Search for the cell housing the specified text and yield its [x, y] center coordinate. 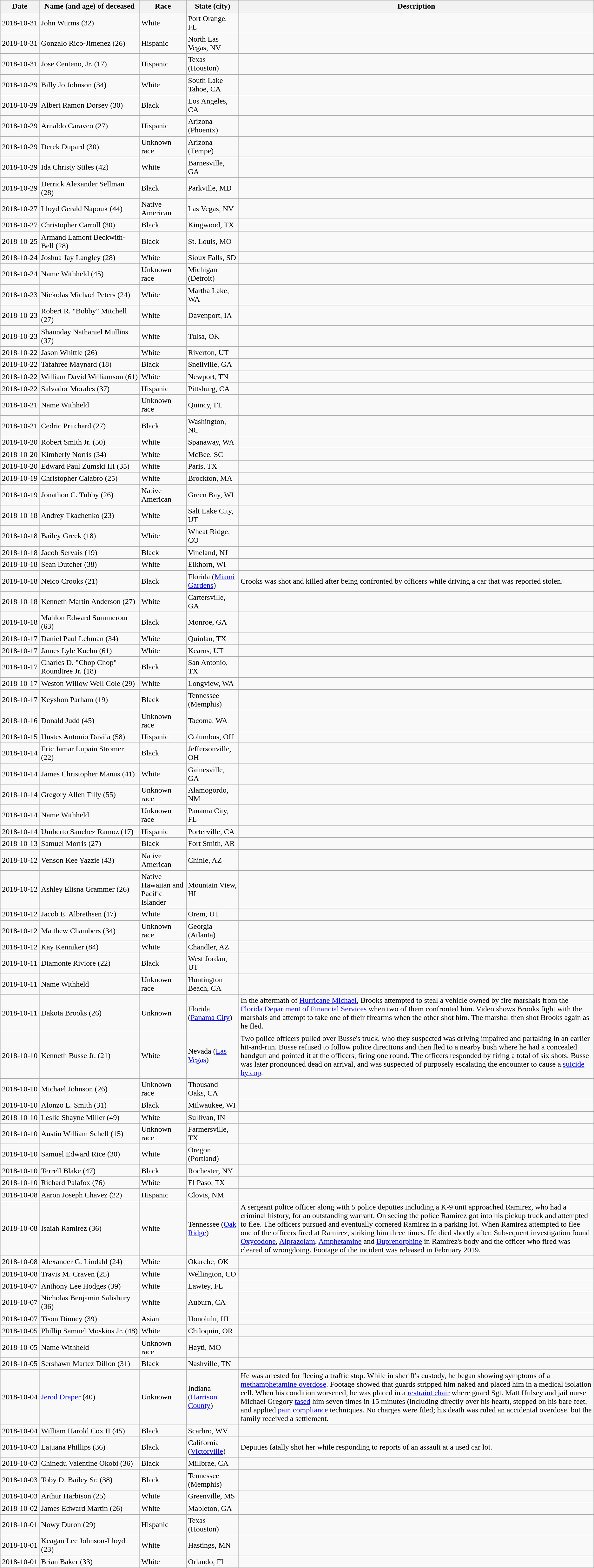
Travis M. Craven (25) [89, 1274]
Chandler, AZ [213, 947]
Tulsa, OK [213, 336]
Lloyd Gerald Napouk (44) [89, 208]
John Wurms (32) [89, 23]
Ida Christy Stiles (42) [89, 167]
Auburn, CA [213, 1303]
Derrick Alexander Sellman (28) [89, 188]
Samuel Morris (27) [89, 844]
Jacob E. Albrethsen (17) [89, 914]
Huntington Beach, CA [213, 984]
Dakota Brooks (26) [89, 1013]
Weston Willow Well Cole (29) [89, 683]
Gregory Allen Tilly (55) [89, 794]
Columbus, OH [213, 737]
Keagan Lee Johnson-Lloyd (23) [89, 1545]
Arthur Harbison (25) [89, 1496]
Tafahree Maynard (18) [89, 365]
Name (and age) of deceased [89, 6]
Albert Ramon Dorsey (30) [89, 105]
Davenport, IA [213, 316]
Nowy Duron (29) [89, 1525]
William Harold Cox II (45) [89, 1431]
Nevada (Las Vegas) [213, 1055]
Armand Lamont Beckwith-Bell (28) [89, 241]
California (Victorville) [213, 1447]
Chinedu Valentine Okobi (36) [89, 1464]
Leslie Shayne Miller (49) [89, 1117]
Sershawn Martez Dillon (31) [89, 1364]
Jeffersonville, OH [213, 753]
Hayti, MO [213, 1347]
Tacoma, WA [213, 720]
Florida (Miami Gardens) [213, 581]
Millbrae, CA [213, 1464]
Brockton, MA [213, 478]
Kimberly Norris (34) [89, 454]
Native Hawaiian and Pacific Islander [163, 889]
Kearns, UT [213, 651]
Oregon (Portland) [213, 1155]
Chinle, AZ [213, 860]
Lawtey, FL [213, 1286]
Rochester, NY [213, 1171]
Venson Kee Yazzie (43) [89, 860]
Orem, UT [213, 914]
Ashley Elisna Grammer (26) [89, 889]
Mountain View, HI [213, 889]
Gainesville, GA [213, 774]
Farmersville, TX [213, 1134]
Kenneth Martin Anderson (27) [89, 601]
Cartersville, GA [213, 601]
Cedric Pritchard (27) [89, 426]
Las Vegas, NV [213, 208]
Donald Judd (45) [89, 720]
Fort Smith, AR [213, 844]
Mahlon Edward Summerour (63) [89, 622]
West Jordan, UT [213, 963]
Kingwood, TX [213, 225]
Christopher Carroll (30) [89, 225]
Phillip Samuel Moskios Jr. (48) [89, 1331]
Robert R. "Bobby" Mitchell (27) [89, 316]
St. Louis, MO [213, 241]
Sean Dutcher (38) [89, 565]
Spanaway, WA [213, 442]
James Edward Martin (26) [89, 1508]
2018-10-13 [20, 844]
James Christopher Manus (41) [89, 774]
Keyshon Parham (19) [89, 700]
Jacob Servais (19) [89, 553]
Austin William Schell (15) [89, 1134]
Alexander G. Lindahl (24) [89, 1262]
Jonathon C. Tubby (26) [89, 495]
Pittsburg, CA [213, 389]
Michigan (Detroit) [213, 274]
Sioux Falls, SD [213, 258]
2018-10-02 [20, 1508]
Salt Lake City, UT [213, 516]
William David Williamson (61) [89, 377]
Porterville, CA [213, 832]
Umberto Sanchez Ramoz (17) [89, 832]
Anthony Lee Hodges (39) [89, 1286]
Toby D. Bailey Sr. (38) [89, 1480]
Christopher Calabro (25) [89, 478]
Daniel Paul Lehman (34) [89, 639]
Florida (Panama City) [213, 1013]
Robert Smith Jr. (50) [89, 442]
Green Bay, WI [213, 495]
2018-10-25 [20, 241]
Samuel Edward Rice (30) [89, 1155]
El Paso, TX [213, 1183]
Tennessee (Oak Ridge) [213, 1228]
Vineland, NJ [213, 553]
James Lyle Kuehn (61) [89, 651]
Arnaldo Caraveo (27) [89, 126]
Barnesville, GA [213, 167]
Kay Kenniker (84) [89, 947]
Crooks was shot and killed after being confronted by officers while driving a car that was reported stolen. [416, 581]
Race [163, 6]
Diamonte Riviore (22) [89, 963]
Nicholas Benjamin Salisbury (36) [89, 1303]
Jerod Draper (40) [89, 1397]
Richard Palafox (76) [89, 1183]
Michael Johnson (26) [89, 1089]
Shaunday Nathaniel Mullins (37) [89, 336]
Port Orange, FL [213, 23]
Longview, WA [213, 683]
Jose Centeno, Jr. (17) [89, 64]
Washington, NC [213, 426]
Description [416, 6]
San Antonio, TX [213, 667]
Parkville, MD [213, 188]
Sullivan, IN [213, 1117]
Quincy, FL [213, 405]
Alamogordo, NM [213, 794]
Wellington, CO [213, 1274]
Mableton, GA [213, 1508]
North Las Vegas, NV [213, 43]
Honolulu, HI [213, 1319]
McBee, SC [213, 454]
Edward Paul Zumski III (35) [89, 466]
Scarbro, WV [213, 1431]
Panama City, FL [213, 815]
Riverton, UT [213, 352]
Hustes Antonio Davila (58) [89, 737]
Matthew Chambers (34) [89, 930]
Monroe, GA [213, 622]
Quinlan, TX [213, 639]
Los Angeles, CA [213, 105]
Thousand Oaks, CA [213, 1089]
Neico Crooks (21) [89, 581]
Georgia (Atlanta) [213, 930]
Milwaukee, WI [213, 1105]
Arizona (Tempe) [213, 147]
Alonzo L. Smith (31) [89, 1105]
Nickolas Michael Peters (24) [89, 295]
Gonzalo Rico-Jimenez (26) [89, 43]
Indiana (Harrison County) [213, 1397]
South Lake Tahoe, CA [213, 84]
Aaron Joseph Chavez (22) [89, 1195]
Greenville, MS [213, 1496]
Snellville, GA [213, 365]
Isaiah Ramirez (36) [89, 1228]
Deputies fatally shot her while responding to reports of an assault at a used car lot. [416, 1447]
Nashville, TN [213, 1364]
Charles D. "Chop Chop" Roundtree Jr. (18) [89, 667]
Orlando, FL [213, 1562]
Arizona (Phoenix) [213, 126]
Derek Dupard (30) [89, 147]
Clovis, NM [213, 1195]
Asian [163, 1319]
Martha Lake, WA [213, 295]
Kenneth Busse Jr. (21) [89, 1055]
Bailey Greek (18) [89, 536]
Tison Dinney (39) [89, 1319]
Andrey Tkachenko (23) [89, 516]
Paris, TX [213, 466]
2018-10-15 [20, 737]
Lajuana Phillips (36) [89, 1447]
Hastings, MN [213, 1545]
Terrell Blake (47) [89, 1171]
Name Withheld (45) [89, 274]
Wheat Ridge, CO [213, 536]
Okarche, OK [213, 1262]
Eric Jamar Lupain Stromer (22) [89, 753]
Joshua Jay Langley (28) [89, 258]
Chiloquin, OR [213, 1331]
State (city) [213, 6]
Jason Whittle (26) [89, 352]
Brian Baker (33) [89, 1562]
2018-10-16 [20, 720]
Date [20, 6]
Newport, TN [213, 377]
Salvador Morales (37) [89, 389]
Billy Jo Johnson (34) [89, 84]
Elkhorn, WI [213, 565]
